Provide the [X, Y] coordinate of the cell's center where the given text is located.  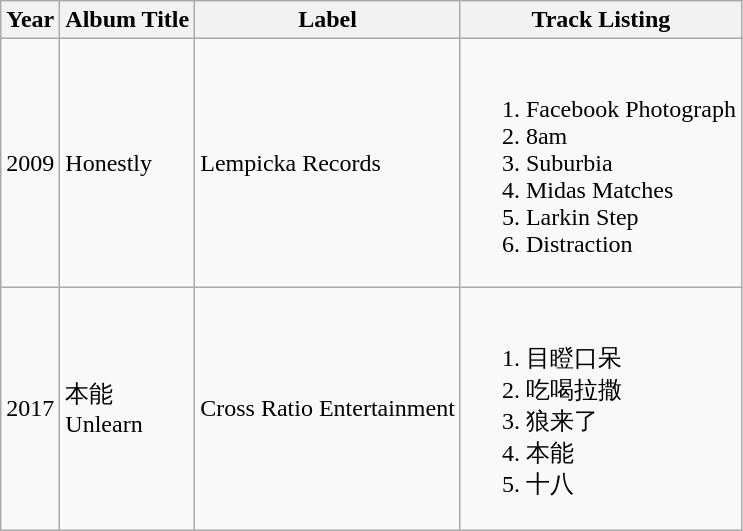
Honestly [128, 163]
Track Listing [600, 20]
Lempicka Records [328, 163]
Album Title [128, 20]
Label [328, 20]
Cross Ratio Entertainment [328, 409]
本能Unlearn [128, 409]
目瞪口呆吃喝拉撒狼来了本能十八 [600, 409]
2009 [30, 163]
Facebook Photograph8amSuburbiaMidas MatchesLarkin StepDistraction [600, 163]
Year [30, 20]
2017 [30, 409]
